Identify which cell holds the provided text, then report its [X, Y] central coordinate. 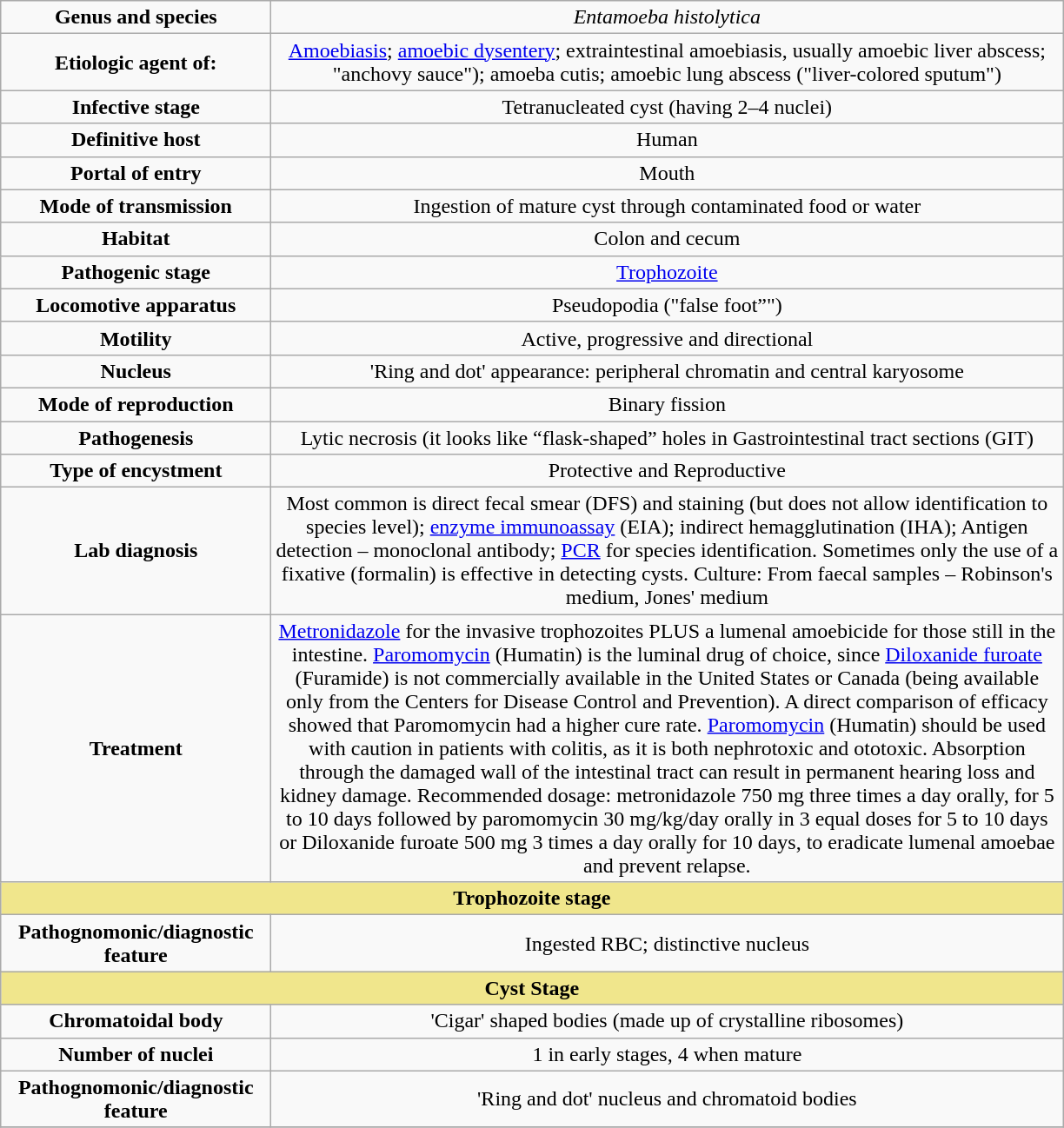
Trophozoite stage [532, 899]
Mouth [668, 173]
Active, progressive and directional [668, 338]
Treatment [136, 748]
Nucleus [136, 371]
Locomotive apparatus [136, 305]
'Ring and dot' appearance: peripheral chromatin and central karyosome [668, 371]
Portal of entry [136, 173]
Mode of reproduction [136, 404]
Tetranucleated cyst (having 2–4 nuclei) [668, 107]
Entamoeba histolytica [668, 17]
Pathogenesis [136, 437]
Binary fission [668, 404]
Ingestion of mature cyst through contaminated food or water [668, 206]
Habitat [136, 239]
Etiologic agent of: [136, 63]
Protective and Reproductive [668, 471]
Number of nuclei [136, 1054]
Mode of transmission [136, 206]
Type of encystment [136, 471]
Lab diagnosis [136, 551]
Motility [136, 338]
'Cigar' shaped bodies (made up of crystalline ribosomes) [668, 1021]
Human [668, 140]
Ingested RBC; distinctive nucleus [668, 944]
1 in early stages, 4 when mature [668, 1054]
Cyst Stage [532, 988]
'Ring and dot' nucleus and chromatoid bodies [668, 1098]
Pseudopodia ("false foot”") [668, 305]
Pathogenic stage [136, 272]
Chromatoidal body [136, 1021]
Infective stage [136, 107]
Colon and cecum [668, 239]
Genus and species [136, 17]
Trophozoite [668, 272]
Lytic necrosis (it looks like “flask-shaped” holes in Gastrointestinal tract sections (GIT) [668, 437]
Definitive host [136, 140]
